Provide the [x, y] coordinate of the cell's center where the given text is located.  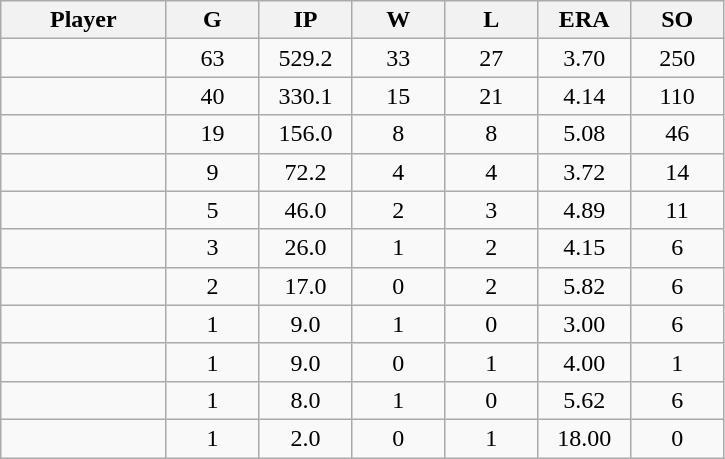
5.62 [584, 400]
27 [492, 58]
46 [678, 134]
L [492, 20]
330.1 [306, 96]
3.00 [584, 324]
17.0 [306, 286]
5.08 [584, 134]
ERA [584, 20]
40 [212, 96]
529.2 [306, 58]
156.0 [306, 134]
15 [398, 96]
W [398, 20]
63 [212, 58]
8.0 [306, 400]
G [212, 20]
4.00 [584, 362]
SO [678, 20]
4.89 [584, 210]
250 [678, 58]
5.82 [584, 286]
46.0 [306, 210]
3.72 [584, 172]
4.14 [584, 96]
2.0 [306, 438]
9 [212, 172]
26.0 [306, 248]
3.70 [584, 58]
14 [678, 172]
IP [306, 20]
110 [678, 96]
19 [212, 134]
5 [212, 210]
21 [492, 96]
11 [678, 210]
Player [84, 20]
33 [398, 58]
4.15 [584, 248]
72.2 [306, 172]
18.00 [584, 438]
